Pinpoint the cell where the given text exists, returning its (x, y) midpoint coordinate. 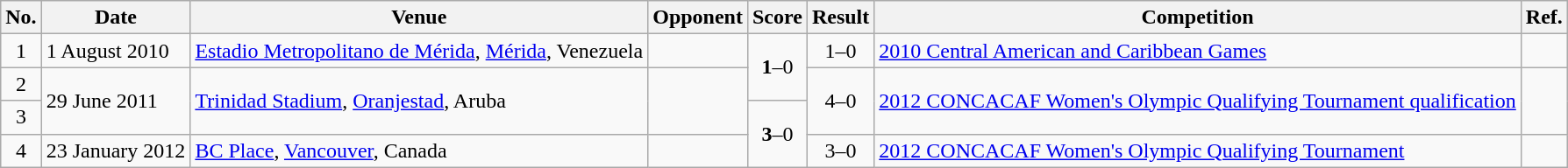
4–0 (840, 101)
29 June 2011 (116, 101)
2012 CONCACAF Women's Olympic Qualifying Tournament (1198, 150)
Score (777, 17)
23 January 2012 (116, 150)
3 (21, 117)
Opponent (698, 17)
Result (840, 17)
Estadio Metropolitano de Mérida, Mérida, Venezuela (419, 51)
4 (21, 150)
Date (116, 17)
Ref. (1543, 17)
1 (21, 51)
1 August 2010 (116, 51)
No. (21, 17)
BC Place, Vancouver, Canada (419, 150)
2012 CONCACAF Women's Olympic Qualifying Tournament qualification (1198, 101)
Competition (1198, 17)
2010 Central American and Caribbean Games (1198, 51)
Trinidad Stadium, Oranjestad, Aruba (419, 101)
2 (21, 84)
Venue (419, 17)
